From the cell containing the given text, extract its center point as (X, Y) coordinate. 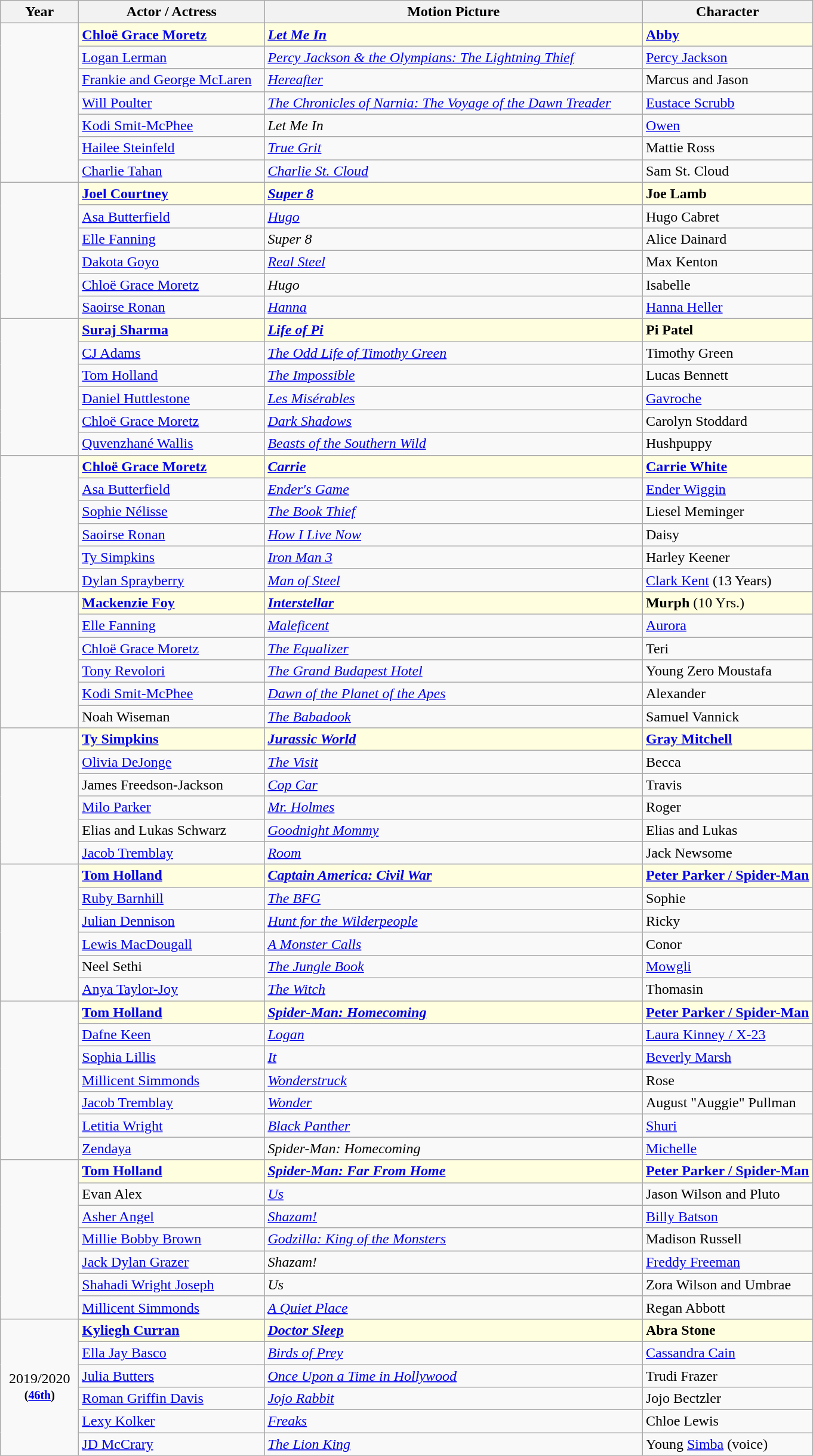
Will Poulter (172, 103)
Jurassic World (454, 739)
Julian Dennison (172, 921)
Wonderstruck (454, 1080)
Goodnight Mommy (454, 830)
Mr. Holmes (454, 807)
Shahadi Wright Joseph (172, 1285)
The Babadook (454, 717)
Trudi Frazer (727, 1375)
Becca (727, 762)
Birds of Prey (454, 1353)
Man of Steel (454, 580)
Mattie Ross (727, 148)
Percy Jackson (727, 57)
Cop Car (454, 785)
Rose (727, 1080)
The Equalizer (454, 648)
Doctor Sleep (454, 1330)
Neel Sethi (172, 966)
Freddy Freeman (727, 1262)
CJ Adams (172, 353)
The Chronicles of Narnia: The Voyage of the Dawn Treader (454, 103)
Pi Patel (727, 330)
Milo Parker (172, 807)
Hanna (454, 308)
Quvenzhané Wallis (172, 444)
Shuri (727, 1126)
Year (39, 12)
The Odd Life of Timothy Green (454, 353)
Thomasin (727, 989)
Freaks (454, 1421)
Conor (727, 944)
Jojo Rabbit (454, 1399)
Abra Stone (727, 1330)
Roman Griffin Davis (172, 1399)
Beverly Marsh (727, 1058)
Isabelle (727, 285)
Harley Keener (727, 557)
Dafne Keen (172, 1035)
Real Steel (454, 262)
Dakota Goyo (172, 262)
August "Auggie" Pullman (727, 1103)
Sophie (727, 898)
Motion Picture (454, 12)
Regan Abbott (727, 1307)
The Lion King (454, 1444)
Hailee Steinfeld (172, 148)
Marcus and Jason (727, 80)
Beasts of the Southern Wild (454, 444)
Frankie and George McLaren (172, 80)
Logan (454, 1035)
The Jungle Book (454, 966)
Hanna Heller (727, 308)
Noah Wiseman (172, 717)
Hunt for the Wilderpeople (454, 921)
Dawn of the Planet of the Apes (454, 694)
Laura Kinney / X-23 (727, 1035)
2019/2020(46th) (39, 1387)
James Freedson-Jackson (172, 785)
Liesel Meminger (727, 512)
Logan Lerman (172, 57)
Hugo Cabret (727, 216)
How I Live Now (454, 535)
Hereafter (454, 80)
Alice Dainard (727, 239)
Les Misérables (454, 398)
Joe Lamb (727, 193)
Carrie White (727, 466)
Elias and Lukas Schwarz (172, 830)
Evan Alex (172, 1194)
Travis (727, 785)
Tony Revolori (172, 671)
Cassandra Cain (727, 1353)
Letitia Wright (172, 1126)
Michelle (727, 1148)
Olivia DeJonge (172, 762)
Samuel Vannick (727, 717)
Charlie St. Cloud (454, 171)
Sophia Lillis (172, 1058)
It (454, 1058)
Ruby Barnhill (172, 898)
Lexy Kolker (172, 1421)
Ricky (727, 921)
Maleficent (454, 625)
Charlie Tahan (172, 171)
Murph (10 Yrs.) (727, 603)
Young Simba (voice) (727, 1444)
Elias and Lukas (727, 830)
Daniel Huttlestone (172, 398)
Young Zero Moustafa (727, 671)
Percy Jackson & the Olympians: The Lightning Thief (454, 57)
Kyliegh Curran (172, 1330)
Hushpuppy (727, 444)
JD McCrary (172, 1444)
Jack Newsome (727, 853)
The Grand Budapest Hotel (454, 671)
The Witch (454, 989)
Ella Jay Basco (172, 1353)
Ender's Game (454, 489)
Mackenzie Foy (172, 603)
Anya Taylor-Joy (172, 989)
Godzilla: King of the Monsters (454, 1239)
Zora Wilson and Umbrae (727, 1285)
Black Panther (454, 1126)
Asher Angel (172, 1217)
Suraj Sharma (172, 330)
Once Upon a Time in Hollywood (454, 1375)
Aurora (727, 625)
Owen (727, 125)
Daisy (727, 535)
Actor / Actress (172, 12)
Billy Batson (727, 1217)
Timothy Green (727, 353)
Dark Shadows (454, 421)
Dylan Sprayberry (172, 580)
Alexander (727, 694)
Ender Wiggin (727, 489)
Life of Pi (454, 330)
Max Kenton (727, 262)
Captain America: Civil War (454, 876)
Jojo Bectzler (727, 1399)
Iron Man 3 (454, 557)
Julia Butters (172, 1375)
Mowgli (727, 966)
A Monster Calls (454, 944)
The Impossible (454, 376)
Abby (727, 35)
Carrie (454, 466)
Joel Courtney (172, 193)
Jack Dylan Grazer (172, 1262)
Roger (727, 807)
Lewis MacDougall (172, 944)
Eustace Scrubb (727, 103)
Lucas Bennett (727, 376)
Character (727, 12)
Sam St. Cloud (727, 171)
Sophie Nélisse (172, 512)
Chloe Lewis (727, 1421)
True Grit (454, 148)
Carolyn Stoddard (727, 421)
A Quiet Place (454, 1307)
Wonder (454, 1103)
Jason Wilson and Pluto (727, 1194)
Teri (727, 648)
Millie Bobby Brown (172, 1239)
Clark Kent (13 Years) (727, 580)
Gavroche (727, 398)
Gray Mitchell (727, 739)
Madison Russell (727, 1239)
Room (454, 853)
Interstellar (454, 603)
Zendaya (172, 1148)
The Book Thief (454, 512)
Spider-Man: Far From Home (454, 1171)
The Visit (454, 762)
The BFG (454, 898)
